Extract the (X, Y) coordinate from the center of the cell holding the provided text.  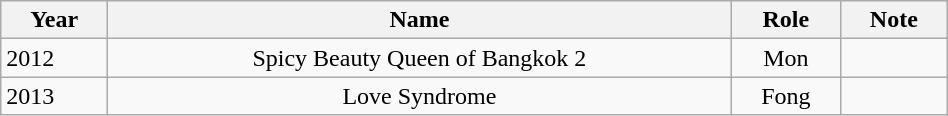
Love Syndrome (420, 96)
Spicy Beauty Queen of Bangkok 2 (420, 58)
Mon (786, 58)
Year (54, 20)
Fong (786, 96)
Name (420, 20)
2013 (54, 96)
Role (786, 20)
Note (894, 20)
2012 (54, 58)
